Extract the (x, y) coordinate from the center of the cell holding the provided text.  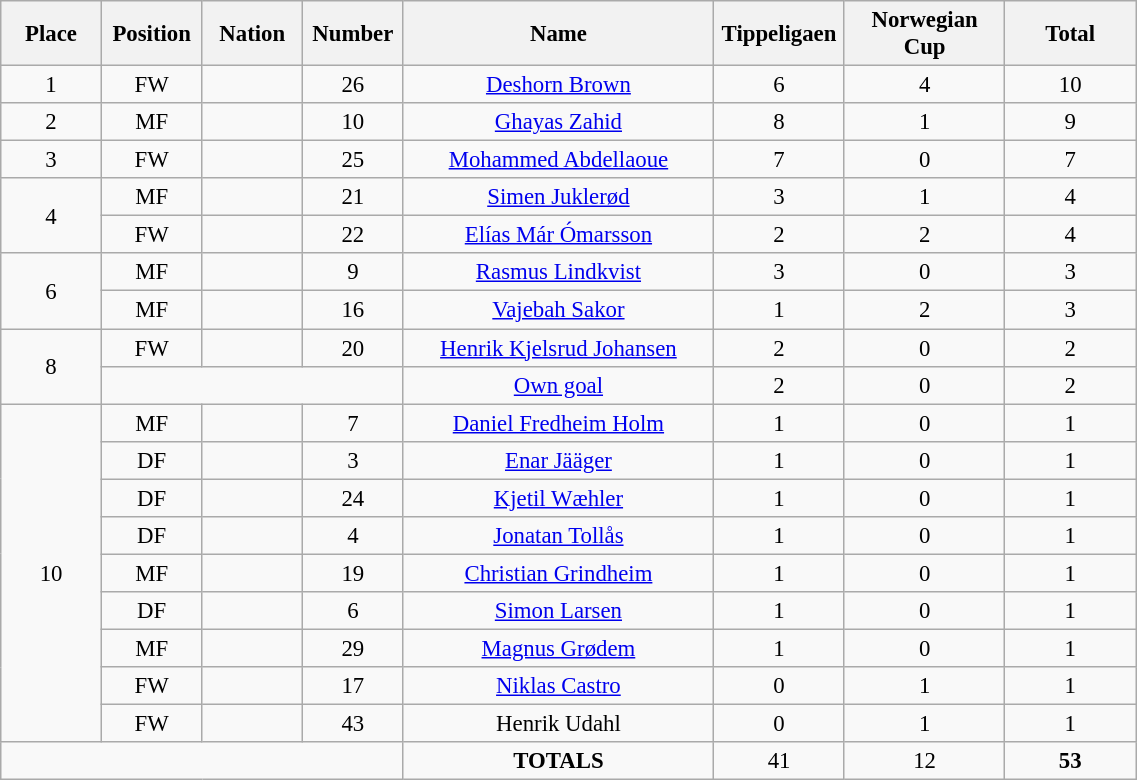
Vajebah Sakor (558, 310)
Henrik Udahl (558, 724)
Daniel Fredheim Holm (558, 423)
29 (354, 648)
25 (354, 160)
Kjetil Wæhler (558, 498)
Name (558, 34)
Position (152, 34)
21 (354, 197)
17 (354, 686)
Norwegian Cup (924, 34)
Elías Már Ómarsson (558, 235)
43 (354, 724)
Enar Jääger (558, 460)
16 (354, 310)
Own goal (558, 385)
Magnus Grødem (558, 648)
20 (354, 348)
41 (780, 761)
Henrik Kjelsrud Johansen (558, 348)
24 (354, 498)
Simen Juklerød (558, 197)
Nation (252, 34)
Christian Grindheim (558, 573)
53 (1070, 761)
Place (52, 34)
Deshorn Brown (558, 85)
12 (924, 761)
Mohammed Abdellaoue (558, 160)
Total (1070, 34)
Niklas Castro (558, 686)
TOTALS (558, 761)
Rasmus Lindkvist (558, 273)
Tippeligaen (780, 34)
Jonatan Tollås (558, 536)
Number (354, 34)
19 (354, 573)
26 (354, 85)
Simon Larsen (558, 611)
22 (354, 235)
Ghayas Zahid (558, 122)
